Return (X, Y) of the center of cell containing provided text 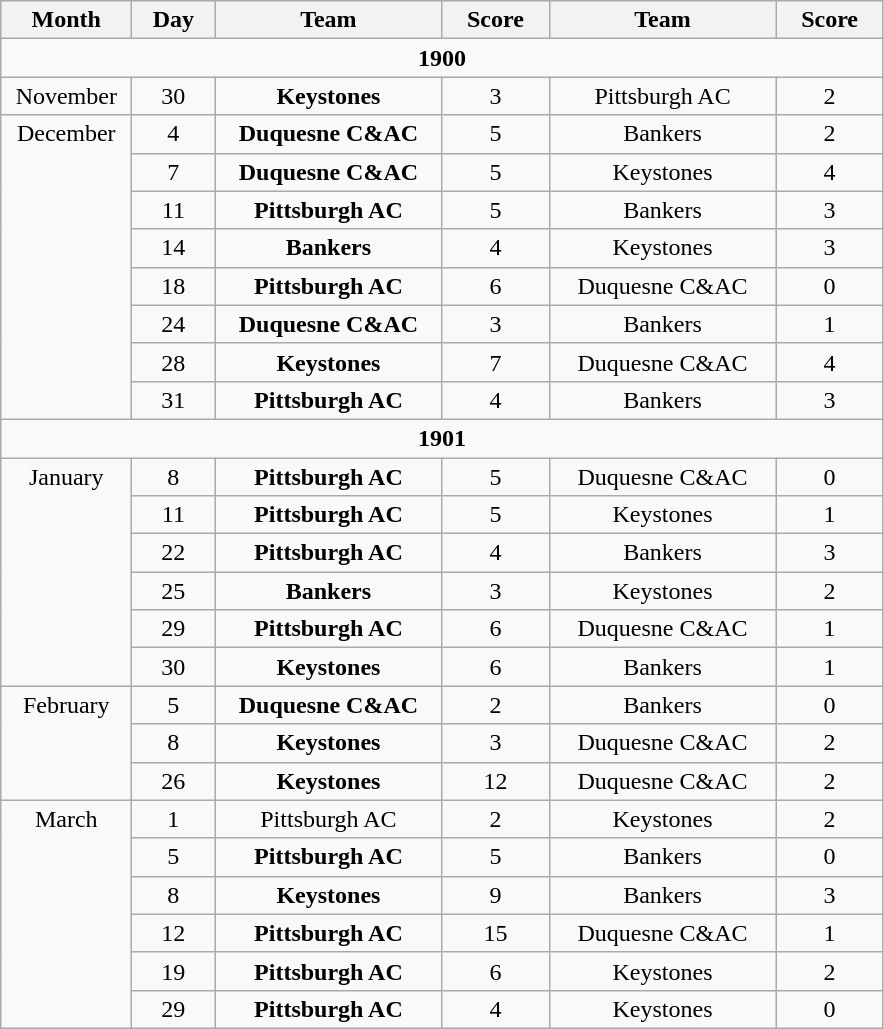
Month (66, 20)
1901 (442, 438)
1900 (442, 58)
February (66, 743)
26 (174, 781)
November (66, 96)
24 (174, 324)
15 (496, 933)
25 (174, 591)
31 (174, 400)
December (66, 267)
March (66, 914)
January (66, 572)
18 (174, 286)
28 (174, 362)
14 (174, 248)
19 (174, 971)
Day (174, 20)
22 (174, 553)
9 (496, 895)
